Return (x, y) of the center of cell containing provided text 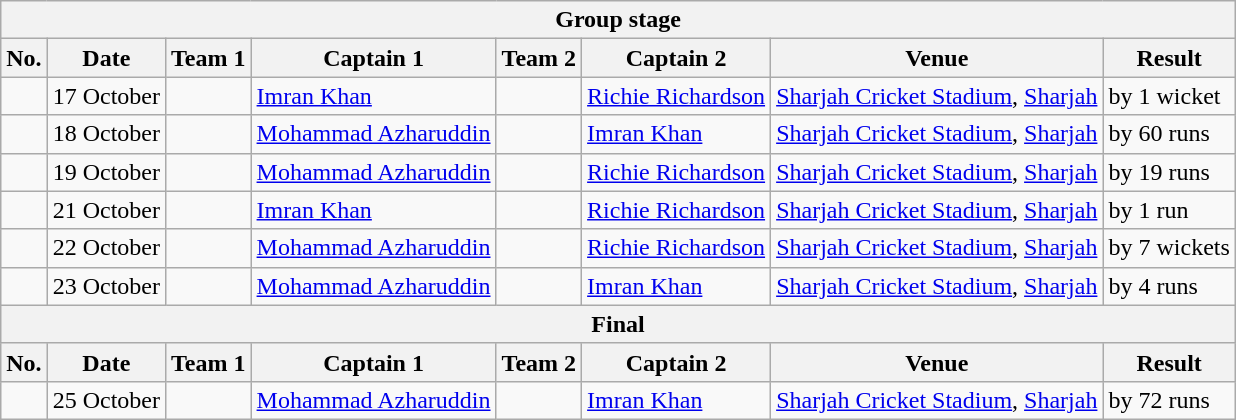
by 19 runs (1169, 172)
23 October (106, 286)
by 72 runs (1169, 400)
19 October (106, 172)
Final (618, 324)
18 October (106, 134)
by 4 runs (1169, 286)
by 60 runs (1169, 134)
21 October (106, 210)
22 October (106, 248)
by 1 wicket (1169, 96)
by 1 run (1169, 210)
25 October (106, 400)
17 October (106, 96)
by 7 wickets (1169, 248)
Group stage (618, 20)
